Return the [X, Y] coordinate for the center point of the cell that contains the specified text.  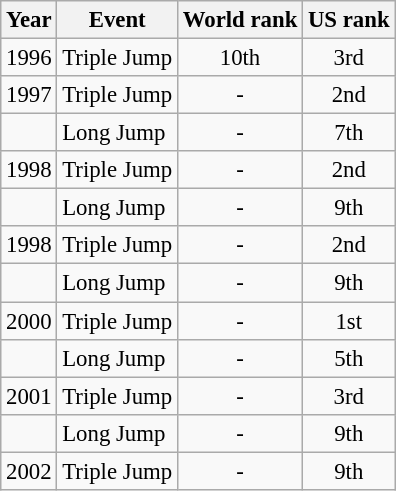
1st [349, 321]
US rank [349, 20]
10th [240, 58]
World rank [240, 20]
Event [118, 20]
2000 [29, 321]
5th [349, 358]
Year [29, 20]
2001 [29, 396]
2002 [29, 471]
1996 [29, 58]
7th [349, 133]
1997 [29, 95]
